Pinpoint the cell where the given text exists, returning its (X, Y) midpoint coordinate. 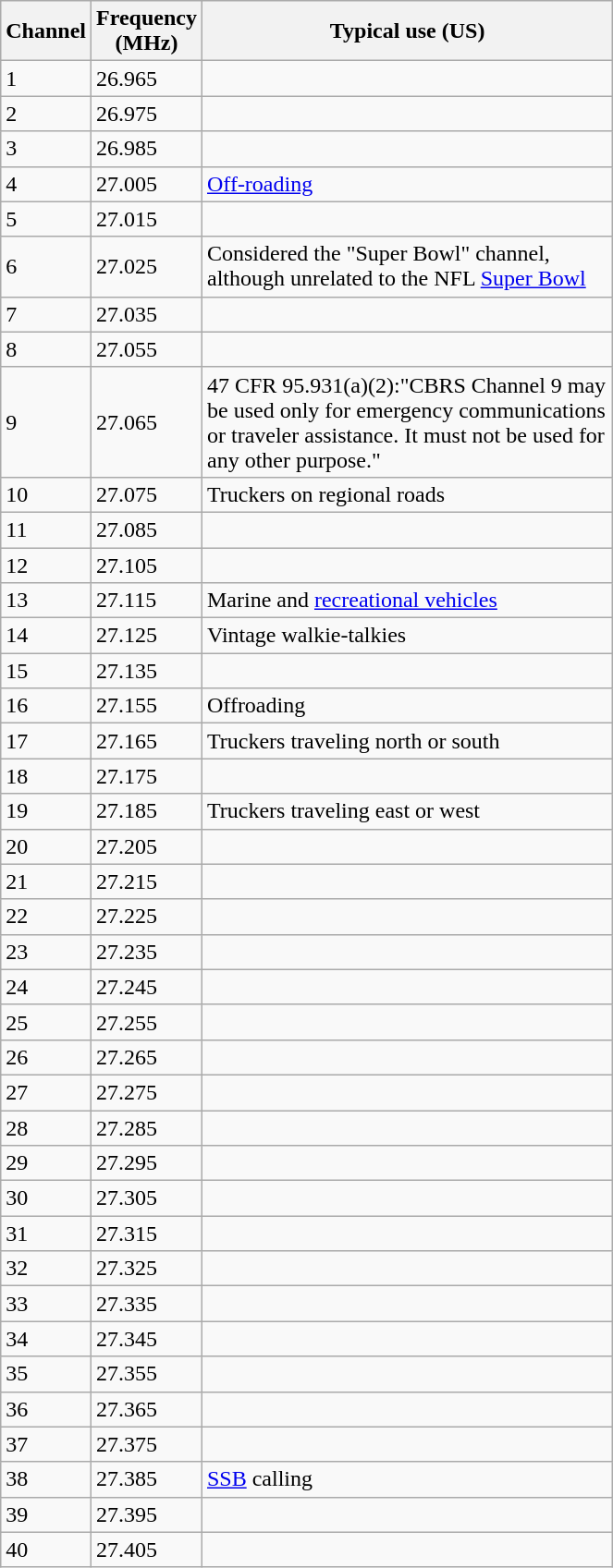
11 (46, 529)
27.085 (147, 529)
27.065 (147, 421)
Offroading (407, 706)
27.075 (147, 494)
27.115 (147, 601)
36 (46, 1409)
27.275 (147, 1092)
27.265 (147, 1057)
Off-roading (407, 184)
9 (46, 421)
27.255 (147, 1022)
31 (46, 1234)
38 (46, 1479)
22 (46, 917)
30 (46, 1198)
14 (46, 636)
34 (46, 1339)
27.005 (147, 184)
27.405 (147, 1550)
16 (46, 706)
27.165 (147, 741)
20 (46, 846)
27.235 (147, 952)
27.135 (147, 671)
2 (46, 114)
Truckers traveling north or south (407, 741)
27.245 (147, 987)
28 (46, 1128)
25 (46, 1022)
27.325 (147, 1269)
19 (46, 811)
27.295 (147, 1163)
23 (46, 952)
27.035 (147, 314)
1 (46, 79)
Truckers on regional roads (407, 494)
26.965 (147, 79)
39 (46, 1514)
26 (46, 1057)
10 (46, 494)
6 (46, 266)
26.985 (147, 149)
37 (46, 1444)
27.335 (147, 1304)
24 (46, 987)
26.975 (147, 114)
8 (46, 349)
Vintage walkie-talkies (407, 636)
47 CFR 95.931(a)(2):"CBRS Channel 9 may be used only for emergency communications or traveler assistance. It must not be used for any other purpose." (407, 421)
Channel (46, 31)
17 (46, 741)
27.155 (147, 706)
Truckers traveling east or west (407, 811)
40 (46, 1550)
15 (46, 671)
27.315 (147, 1234)
27.205 (147, 846)
5 (46, 219)
27.025 (147, 266)
27.365 (147, 1409)
27.395 (147, 1514)
29 (46, 1163)
SSB calling (407, 1479)
27.225 (147, 917)
Marine and recreational vehicles (407, 601)
12 (46, 565)
35 (46, 1374)
27.385 (147, 1479)
27.105 (147, 565)
3 (46, 149)
27.285 (147, 1128)
27.055 (147, 349)
4 (46, 184)
27.305 (147, 1198)
27.185 (147, 811)
27.355 (147, 1374)
27.345 (147, 1339)
13 (46, 601)
21 (46, 881)
27.125 (147, 636)
18 (46, 776)
27 (46, 1092)
Considered the "Super Bowl" channel, although unrelated to the NFL Super Bowl (407, 266)
7 (46, 314)
32 (46, 1269)
33 (46, 1304)
27.175 (147, 776)
27.375 (147, 1444)
Typical use (US) (407, 31)
Frequency(MHz) (147, 31)
27.015 (147, 219)
27.215 (147, 881)
